Identify which cell holds the provided text, then report its (x, y) central coordinate. 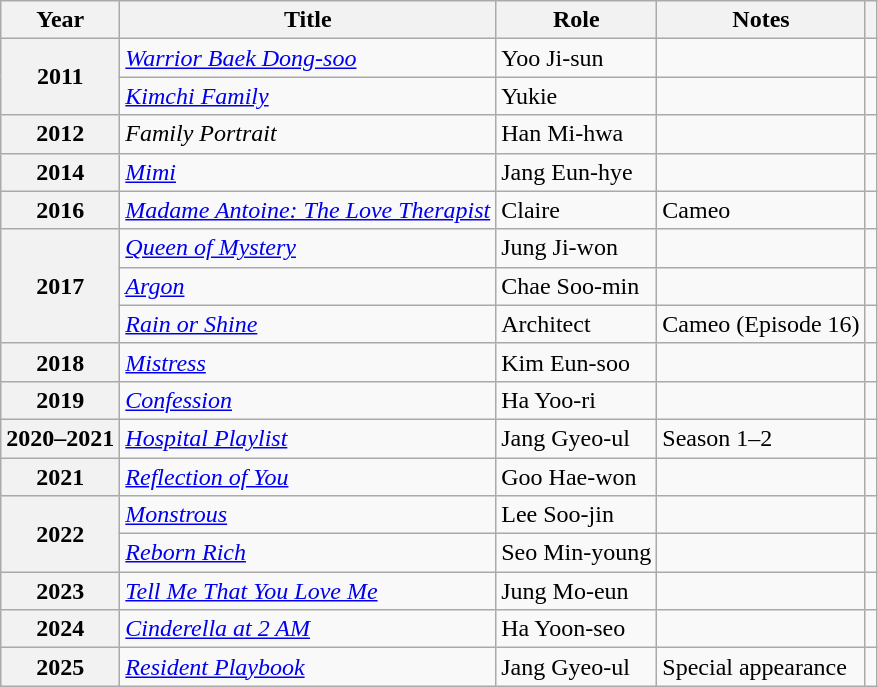
Jung Ji-won (576, 248)
Kim Eun-soo (576, 362)
2016 (60, 210)
Queen of Mystery (308, 248)
2024 (60, 629)
Han Mi-hwa (576, 134)
Argon (308, 286)
Jung Mo-eun (576, 591)
2014 (60, 172)
2011 (60, 77)
Chae Soo-min (576, 286)
Cameo (Episode 16) (761, 324)
Title (308, 20)
Family Portrait (308, 134)
Cameo (761, 210)
Claire (576, 210)
Architect (576, 324)
Special appearance (761, 667)
2020–2021 (60, 438)
Yoo Ji-sun (576, 58)
2019 (60, 400)
Goo Hae-won (576, 477)
Mistress (308, 362)
Ha Yoon-seo (576, 629)
Season 1–2 (761, 438)
Yukie (576, 96)
Confession (308, 400)
Rain or Shine (308, 324)
Tell Me That You Love Me (308, 591)
Reborn Rich (308, 553)
Cinderella at 2 AM (308, 629)
2025 (60, 667)
2018 (60, 362)
Monstrous (308, 515)
Kimchi Family (308, 96)
Ha Yoo-ri (576, 400)
Notes (761, 20)
2023 (60, 591)
Hospital Playlist (308, 438)
Warrior Baek Dong-soo (308, 58)
Year (60, 20)
2012 (60, 134)
2017 (60, 286)
Resident Playbook (308, 667)
Madame Antoine: The Love Therapist (308, 210)
Role (576, 20)
Mimi (308, 172)
Jang Eun-hye (576, 172)
Seo Min-young (576, 553)
2021 (60, 477)
2022 (60, 534)
Reflection of You (308, 477)
Lee Soo-jin (576, 515)
